From the cell containing the given text, extract its center point as [x, y] coordinate. 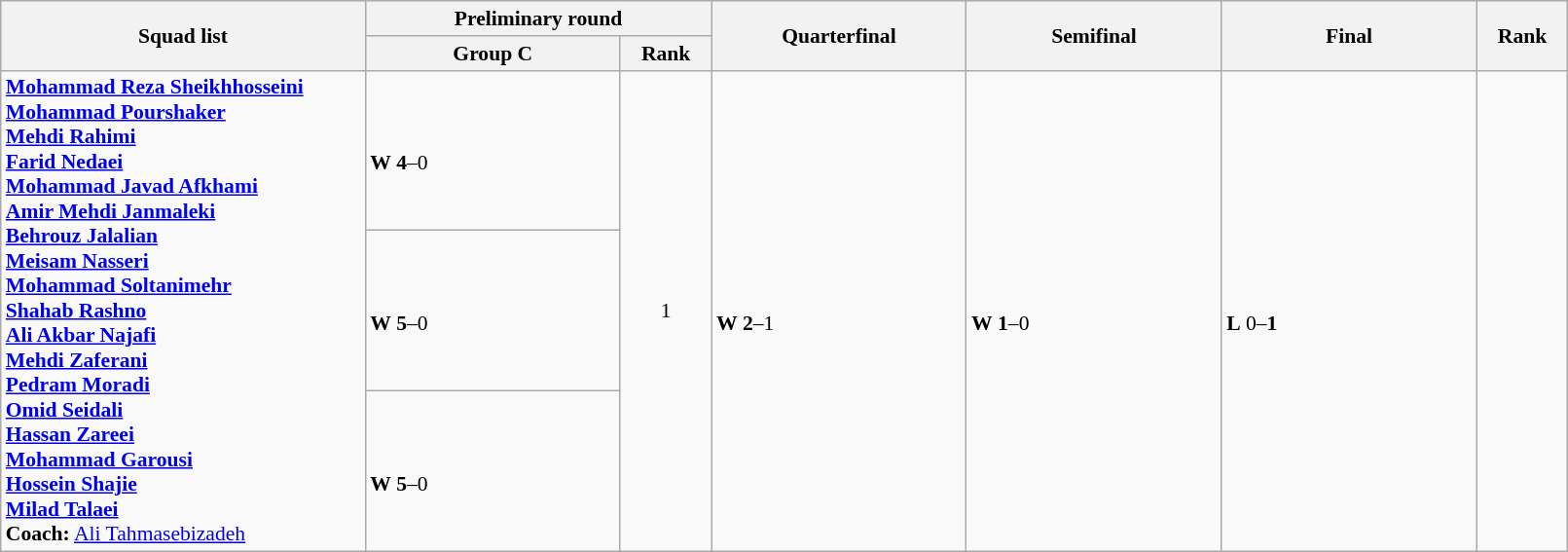
Squad list [183, 35]
Quarterfinal [839, 35]
Semifinal [1094, 35]
Final [1349, 35]
W 1–0 [1094, 312]
W 2–1 [839, 312]
Group C [492, 54]
W 4–0 [492, 150]
L 0–1 [1349, 312]
1 [666, 312]
Preliminary round [538, 18]
